Find where the given text appears and provide that cell's center as (X, Y) coordinate. 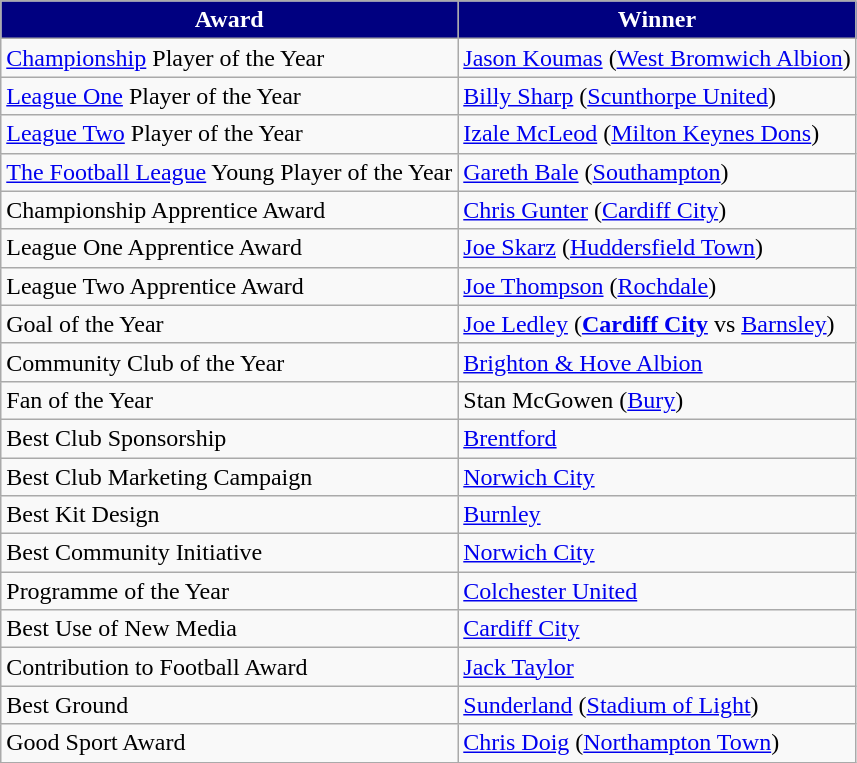
Sunderland (Stadium of Light) (657, 705)
Brentford (657, 438)
Joe Skarz (Huddersfield Town) (657, 248)
Championship Player of the Year (230, 58)
Best Use of New Media (230, 629)
League Two Apprentice Award (230, 286)
Programme of the Year (230, 591)
Izale McLeod (Milton Keynes Dons) (657, 134)
Burnley (657, 515)
The Football League Young Player of the Year (230, 172)
Jack Taylor (657, 667)
Goal of the Year (230, 324)
Joe Ledley (Cardiff City vs Barnsley) (657, 324)
League Two Player of the Year (230, 134)
Chris Gunter (Cardiff City) (657, 210)
Best Ground (230, 705)
Best Club Sponsorship (230, 438)
Community Club of the Year (230, 362)
Best Kit Design (230, 515)
Best Community Initiative (230, 553)
Good Sport Award (230, 743)
League One Apprentice Award (230, 248)
Fan of the Year (230, 400)
Championship Apprentice Award (230, 210)
Best Club Marketing Campaign (230, 477)
Stan McGowen (Bury) (657, 400)
Award (230, 20)
Contribution to Football Award (230, 667)
Gareth Bale (Southampton) (657, 172)
Billy Sharp (Scunthorpe United) (657, 96)
Brighton & Hove Albion (657, 362)
Chris Doig (Northampton Town) (657, 743)
Jason Koumas (West Bromwich Albion) (657, 58)
Joe Thompson (Rochdale) (657, 286)
Cardiff City (657, 629)
Winner (657, 20)
Colchester United (657, 591)
League One Player of the Year (230, 96)
